Extract the [x, y] coordinate from the center of the cell holding the provided text.  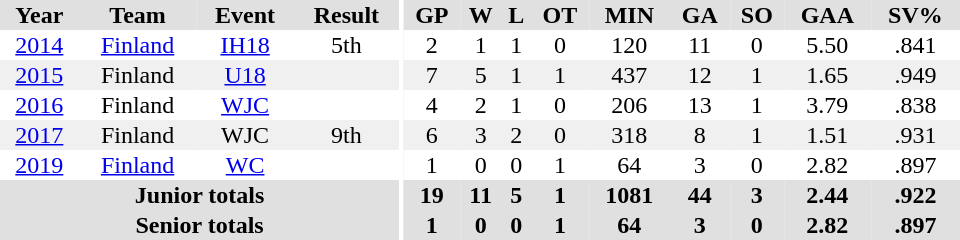
120 [630, 45]
8 [700, 135]
GAA [828, 15]
.931 [916, 135]
44 [700, 195]
1.65 [828, 75]
2.44 [828, 195]
.949 [916, 75]
MIN [630, 15]
1081 [630, 195]
2015 [40, 75]
9th [346, 135]
2017 [40, 135]
.838 [916, 105]
2019 [40, 165]
19 [432, 195]
WC [244, 165]
GP [432, 15]
5th [346, 45]
318 [630, 135]
2016 [40, 105]
Senior totals [200, 225]
.922 [916, 195]
L [516, 15]
1.51 [828, 135]
.841 [916, 45]
GA [700, 15]
U18 [244, 75]
6 [432, 135]
12 [700, 75]
Result [346, 15]
3.79 [828, 105]
Junior totals [200, 195]
5.50 [828, 45]
206 [630, 105]
4 [432, 105]
Event [244, 15]
SV% [916, 15]
OT [560, 15]
W [481, 15]
Team [138, 15]
SO [757, 15]
7 [432, 75]
2014 [40, 45]
13 [700, 105]
Year [40, 15]
IH18 [244, 45]
437 [630, 75]
